Identify which cell holds the provided text, then report its [X, Y] central coordinate. 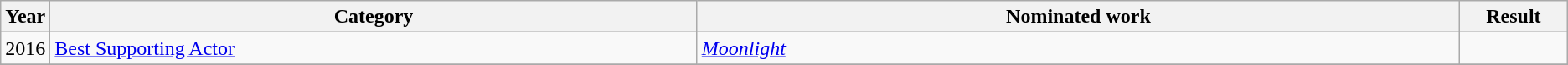
Nominated work [1078, 17]
Result [1514, 17]
Best Supporting Actor [374, 48]
2016 [25, 48]
Category [374, 17]
Year [25, 17]
Moonlight [1078, 48]
